Provide the [x, y] coordinate of the cell's center where the given text is located.  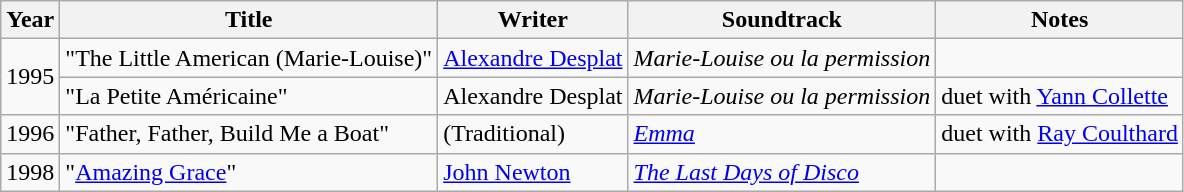
(Traditional) [533, 134]
1995 [30, 77]
"La Petite Américaine" [249, 96]
John Newton [533, 172]
"Father, Father, Build Me a Boat" [249, 134]
Title [249, 20]
duet with Yann Collette [1060, 96]
"The Little American (Marie-Louise)" [249, 58]
1996 [30, 134]
Soundtrack [782, 20]
Notes [1060, 20]
Emma [782, 134]
Year [30, 20]
duet with Ray Coulthard [1060, 134]
The Last Days of Disco [782, 172]
"Amazing Grace" [249, 172]
1998 [30, 172]
Writer [533, 20]
